Pinpoint the cell where the given text exists, returning its [X, Y] midpoint coordinate. 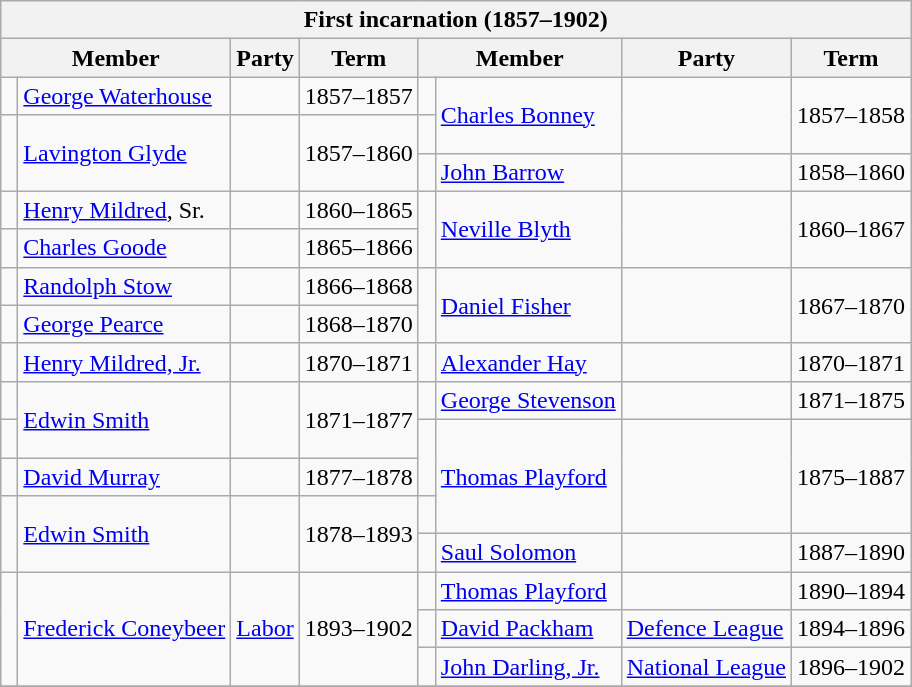
1875–1887 [852, 476]
Saul Solomon [528, 553]
Alexander Hay [528, 362]
1871–1875 [852, 400]
Neville Blyth [528, 229]
First incarnation (1857–1902) [456, 20]
1860–1867 [852, 229]
George Pearce [124, 324]
1857–1860 [358, 153]
National League [706, 667]
David Packham [528, 629]
Henry Mildred, Sr. [124, 210]
Charles Bonney [528, 115]
1877–1878 [358, 477]
1865–1866 [358, 248]
George Waterhouse [124, 96]
1878–1893 [358, 534]
1858–1860 [852, 172]
Henry Mildred, Jr. [124, 362]
Frederick Coneybeer [124, 629]
1890–1894 [852, 591]
John Barrow [528, 172]
Randolph Stow [124, 286]
1896–1902 [852, 667]
1871–1877 [358, 419]
David Murray [124, 477]
John Darling, Jr. [528, 667]
1857–1857 [358, 96]
1893–1902 [358, 629]
1860–1865 [358, 210]
Charles Goode [124, 248]
Defence League [706, 629]
1857–1858 [852, 115]
1867–1870 [852, 305]
George Stevenson [528, 400]
1894–1896 [852, 629]
Lavington Glyde [124, 153]
1866–1868 [358, 286]
1887–1890 [852, 553]
Labor [265, 629]
1868–1870 [358, 324]
Daniel Fisher [528, 305]
